From the cell containing the given text, extract its center point as [x, y] coordinate. 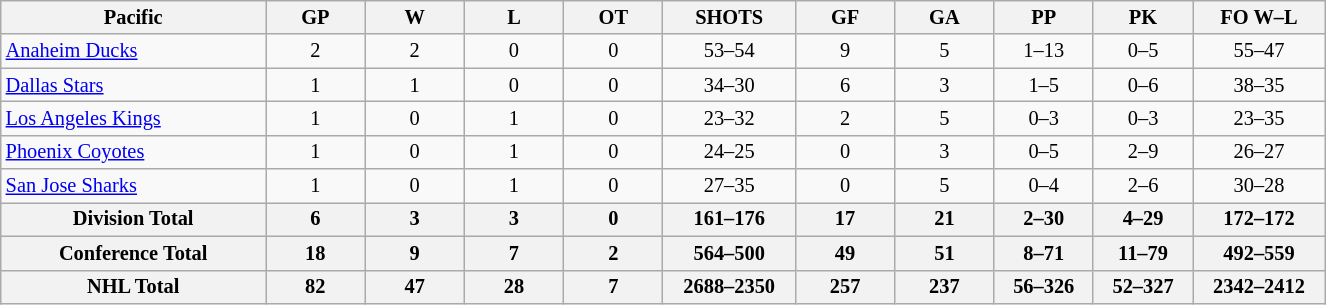
GP [316, 17]
52–327 [1142, 287]
Conference Total [134, 253]
257 [844, 287]
24–25 [729, 152]
30–28 [1260, 186]
Pacific [134, 17]
237 [944, 287]
161–176 [729, 219]
492–559 [1260, 253]
53–54 [729, 51]
PP [1044, 17]
17 [844, 219]
FO W–L [1260, 17]
51 [944, 253]
L [514, 17]
2–30 [1044, 219]
2342–2412 [1260, 287]
18 [316, 253]
Los Angeles Kings [134, 118]
2688–2350 [729, 287]
564–500 [729, 253]
NHL Total [134, 287]
Anaheim Ducks [134, 51]
PK [1142, 17]
0–4 [1044, 186]
W [414, 17]
34–30 [729, 85]
47 [414, 287]
4–29 [1142, 219]
1–5 [1044, 85]
SHOTS [729, 17]
21 [944, 219]
2–9 [1142, 152]
1–13 [1044, 51]
55–47 [1260, 51]
GF [844, 17]
0–6 [1142, 85]
Phoenix Coyotes [134, 152]
26–27 [1260, 152]
23–35 [1260, 118]
Division Total [134, 219]
49 [844, 253]
27–35 [729, 186]
OT [614, 17]
56–326 [1044, 287]
8–71 [1044, 253]
GA [944, 17]
11–79 [1142, 253]
Dallas Stars [134, 85]
172–172 [1260, 219]
San Jose Sharks [134, 186]
82 [316, 287]
23–32 [729, 118]
38–35 [1260, 85]
28 [514, 287]
2–6 [1142, 186]
